Extract the [x, y] coordinate from the center of the cell holding the provided text.  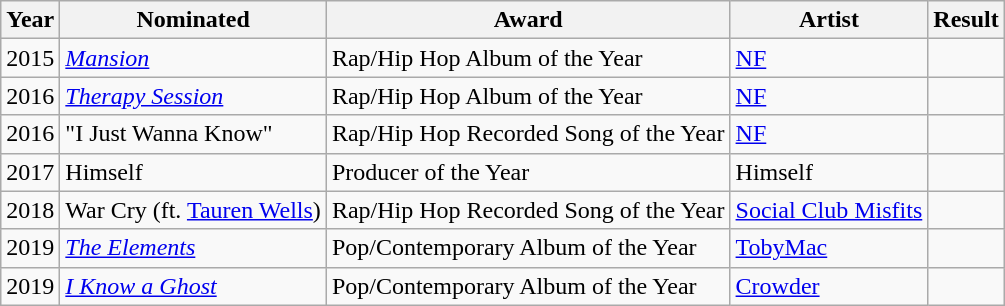
War Cry (ft. Tauren Wells) [194, 210]
I Know a Ghost [194, 286]
Mansion [194, 58]
2018 [30, 210]
Year [30, 20]
Therapy Session [194, 96]
Crowder [829, 286]
2017 [30, 172]
TobyMac [829, 248]
2015 [30, 58]
"I Just Wanna Know" [194, 134]
Social Club Misfits [829, 210]
Producer of the Year [528, 172]
Artist [829, 20]
The Elements [194, 248]
Award [528, 20]
Result [966, 20]
Nominated [194, 20]
